Provide the [X, Y] coordinate of the cell's center where the given text is located.  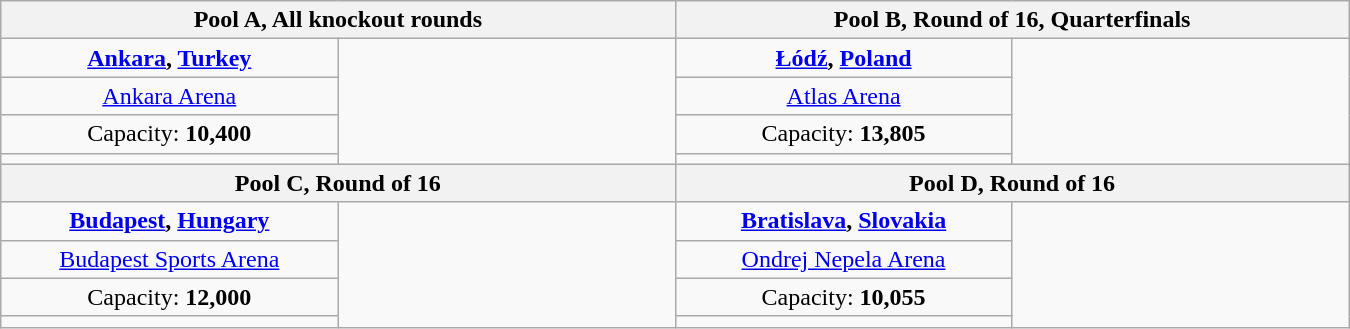
Capacity: 10,055 [844, 297]
Bratislava, Slovakia [844, 221]
Capacity: 13,805 [844, 134]
Budapest, Hungary [170, 221]
Pool A, All knockout rounds [338, 20]
Capacity: 10,400 [170, 134]
Ondrej Nepela Arena [844, 259]
Atlas Arena [844, 96]
Łódź, Poland [844, 58]
Ankara, Turkey [170, 58]
Pool B, Round of 16, Quarterfinals [1012, 20]
Ankara Arena [170, 96]
Pool D, Round of 16 [1012, 183]
Budapest Sports Arena [170, 259]
Capacity: 12,000 [170, 297]
Pool C, Round of 16 [338, 183]
